Search for the cell housing the specified text and yield its [x, y] center coordinate. 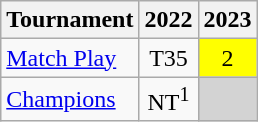
2023 [228, 20]
NT1 [168, 100]
T35 [168, 58]
Tournament [70, 20]
Match Play [70, 58]
2022 [168, 20]
2 [228, 58]
Champions [70, 100]
